Return [X, Y] of the center of cell containing provided text 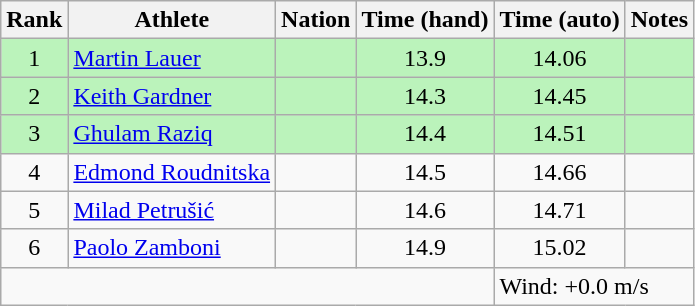
Nation [316, 20]
14.9 [425, 248]
Time (auto) [560, 20]
15.02 [560, 248]
Edmond Roudnitska [172, 172]
14.45 [560, 96]
14.51 [560, 134]
6 [34, 248]
13.9 [425, 58]
14.3 [425, 96]
14.6 [425, 210]
3 [34, 134]
Martin Lauer [172, 58]
Rank [34, 20]
14.4 [425, 134]
14.5 [425, 172]
Keith Gardner [172, 96]
2 [34, 96]
Wind: +0.0 m/s [594, 286]
14.66 [560, 172]
Notes [659, 20]
Ghulam Raziq [172, 134]
Paolo Zamboni [172, 248]
Athlete [172, 20]
Milad Petrušić [172, 210]
14.71 [560, 210]
Time (hand) [425, 20]
4 [34, 172]
14.06 [560, 58]
5 [34, 210]
1 [34, 58]
